Determine the [X, Y] coordinate at the center of the cell enclosing the given text.  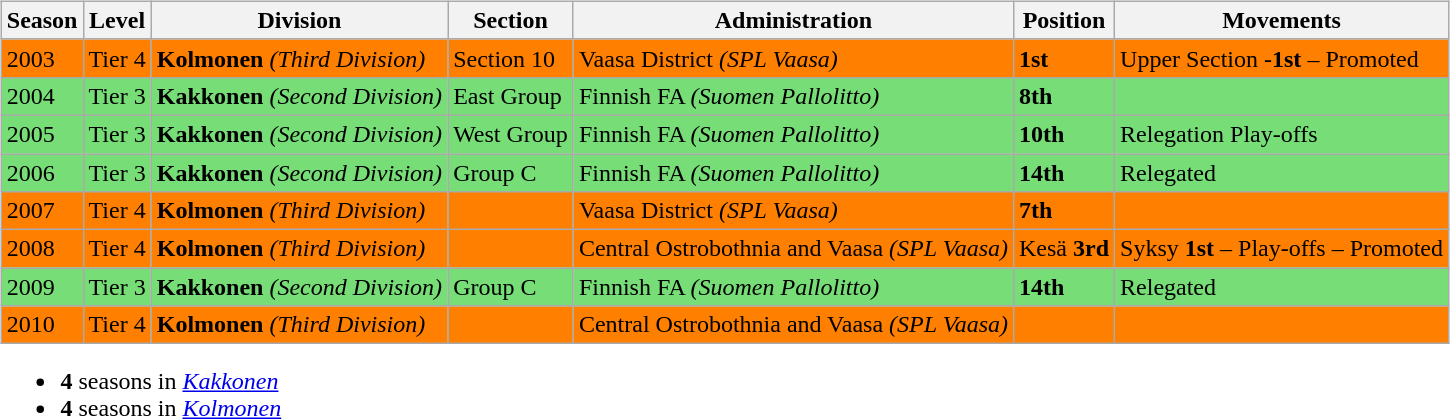
Section [511, 20]
2003 [42, 58]
2008 [42, 249]
Movements [1282, 20]
2010 [42, 325]
10th [1064, 134]
Relegation Play-offs [1282, 134]
2004 [42, 96]
2005 [42, 134]
8th [1064, 96]
2006 [42, 173]
Level [117, 20]
West Group [511, 134]
Kesä 3rd [1064, 249]
2009 [42, 287]
2007 [42, 211]
Season [42, 20]
Position [1064, 20]
1st [1064, 58]
Division [299, 20]
Upper Section -1st – Promoted [1282, 58]
7th [1064, 211]
Syksy 1st – Play-offs – Promoted [1282, 249]
Administration [793, 20]
East Group [511, 96]
Section 10 [511, 58]
